Return (X, Y) of the center of cell containing provided text 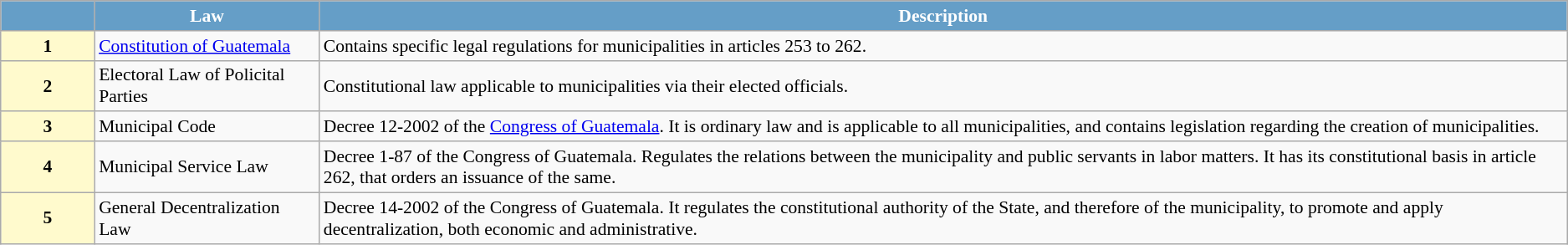
5 (48, 217)
Contains specific legal regulations for municipalities in articles 253 to 262. (943, 46)
Law (207, 16)
Constitution of Guatemala (207, 46)
Description (943, 16)
General Decentralization Law (207, 217)
Municipal Code (207, 127)
Municipal Service Law (207, 167)
3 (48, 127)
4 (48, 167)
1 (48, 46)
Electoral Law of Policital Parties (207, 85)
Constitutional law applicable to municipalities via their elected officials. (943, 85)
2 (48, 85)
